Identify which cell holds the provided text, then report its [X, Y] central coordinate. 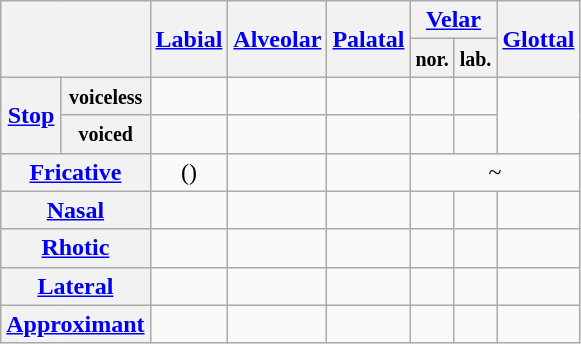
Fricative [76, 172]
voiced [106, 134]
() [189, 172]
voiceless [106, 96]
Nasal [76, 210]
nor. [432, 58]
Velar [454, 20]
Glottal [538, 39]
Approximant [76, 324]
Labial [189, 39]
Palatal [368, 39]
Stop [32, 115]
lab. [476, 58]
Lateral [76, 286]
Rhotic [76, 248]
Alveolar [278, 39]
~ [495, 172]
